Search for the cell housing the specified text and yield its [x, y] center coordinate. 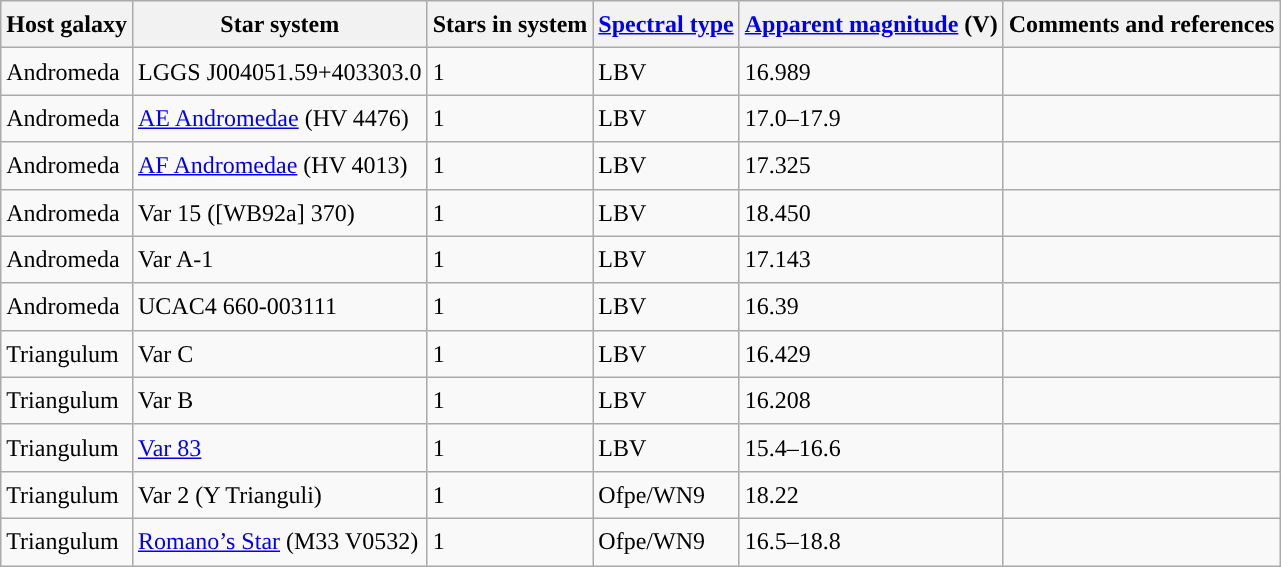
UCAC4 660-003111 [280, 306]
Spectral type [666, 24]
17.143 [871, 260]
16.5–18.8 [871, 542]
Romano’s Star (M33 V0532) [280, 542]
Var 2 (Y Trianguli) [280, 494]
17.0–17.9 [871, 118]
LGGS J004051.59+403303.0 [280, 72]
Var B [280, 400]
16.39 [871, 306]
Stars in system [510, 24]
Apparent magnitude (V) [871, 24]
16.208 [871, 400]
16.989 [871, 72]
AF Andromedae (HV 4013) [280, 166]
16.429 [871, 354]
AE Andromedae (HV 4476) [280, 118]
Var A-1 [280, 260]
Comments and references [1142, 24]
Star system [280, 24]
18.450 [871, 212]
Var 15 ([WB92a] 370) [280, 212]
Host galaxy [67, 24]
18.22 [871, 494]
Var 83 [280, 448]
Var C [280, 354]
15.4–16.6 [871, 448]
17.325 [871, 166]
